Extract the [x, y] coordinate from the center of the cell holding the provided text.  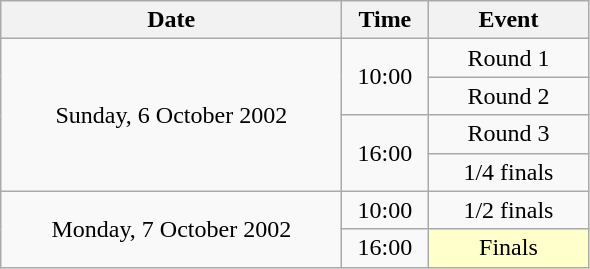
Time [385, 20]
Finals [508, 248]
Event [508, 20]
1/4 finals [508, 172]
Sunday, 6 October 2002 [172, 115]
Round 2 [508, 96]
Monday, 7 October 2002 [172, 229]
Round 1 [508, 58]
1/2 finals [508, 210]
Round 3 [508, 134]
Date [172, 20]
